Capture the cell that displays the provided text and extract its (X, Y) central coordinate. 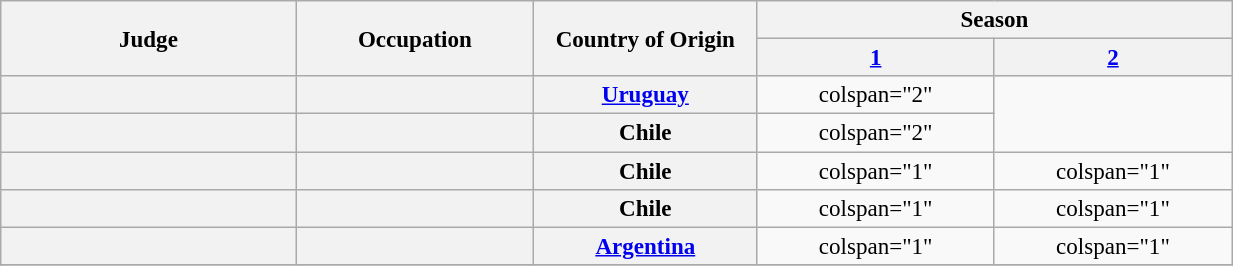
Season (994, 20)
Occupation (414, 38)
Argentina (646, 246)
2 (1112, 58)
Uruguay (646, 95)
Country of Origin (646, 38)
1 (876, 58)
Judge (148, 38)
